Scan for the cell matching the given text and deliver its (X, Y) coordinate at center. 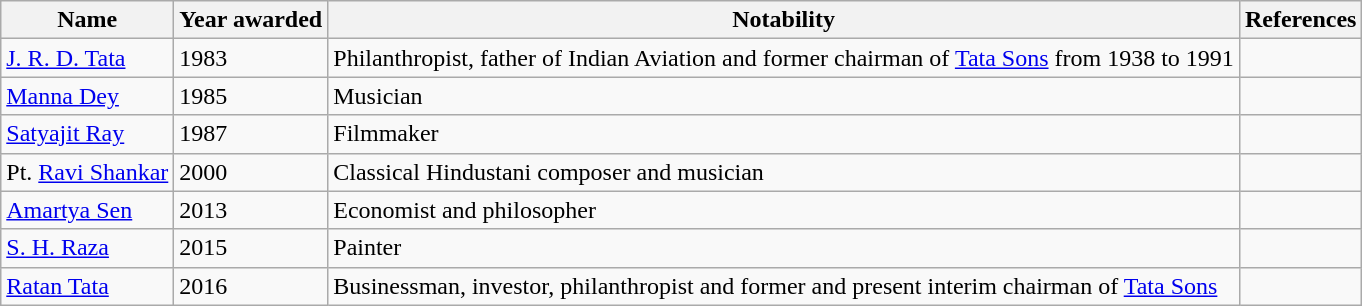
Classical Hindustani composer and musician (784, 172)
2016 (251, 286)
Economist and philosopher (784, 210)
1987 (251, 134)
References (1300, 20)
Name (88, 20)
2015 (251, 248)
Philanthropist, father of Indian Aviation and former chairman of Tata Sons from 1938 to 1991 (784, 58)
1983 (251, 58)
1985 (251, 96)
Pt. Ravi Shankar (88, 172)
Notability (784, 20)
J. R. D. Tata (88, 58)
S. H. Raza (88, 248)
2013 (251, 210)
Amartya Sen (88, 210)
Satyajit Ray (88, 134)
Musician (784, 96)
Businessman, investor, philanthropist and former and present interim chairman of Tata Sons (784, 286)
2000 (251, 172)
Year awarded (251, 20)
Ratan Tata (88, 286)
Painter (784, 248)
Manna Dey (88, 96)
Filmmaker (784, 134)
